Detect which cell encompasses the target text, then output its [X, Y] center coordinate. 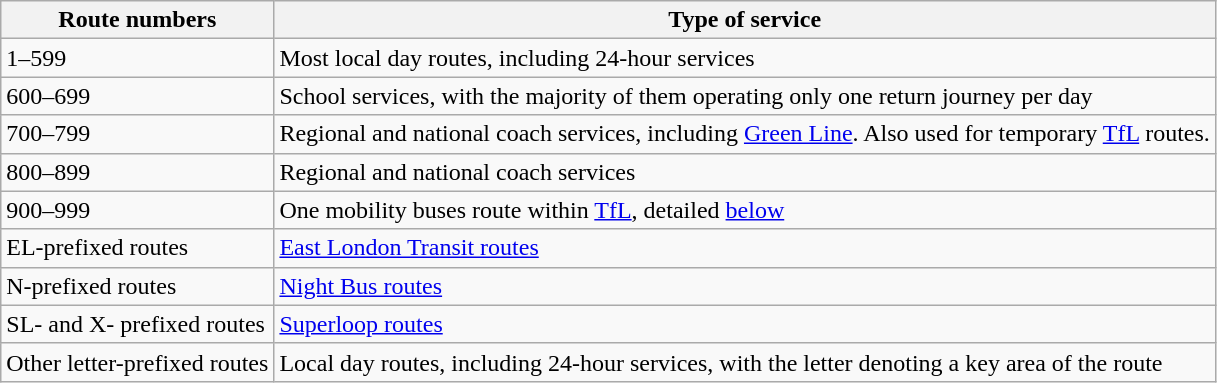
Other letter-prefixed routes [138, 362]
One mobility buses route within TfL, detailed below [744, 210]
700–799 [138, 134]
1–599 [138, 58]
SL- and X- prefixed routes [138, 324]
Type of service [744, 20]
School services, with the majority of them operating only one return journey per day [744, 96]
Regional and national coach services [744, 172]
EL-prefixed routes [138, 248]
Night Bus routes [744, 286]
Superloop routes [744, 324]
Regional and national coach services, including Green Line. Also used for temporary TfL routes. [744, 134]
600–699 [138, 96]
800–899 [138, 172]
N-prefixed routes [138, 286]
East London Transit routes [744, 248]
Local day routes, including 24-hour services, with the letter denoting a key area of the route [744, 362]
Most local day routes, including 24-hour services [744, 58]
900–999 [138, 210]
Route numbers [138, 20]
